Find where the given text appears and provide that cell's center as [X, Y] coordinate. 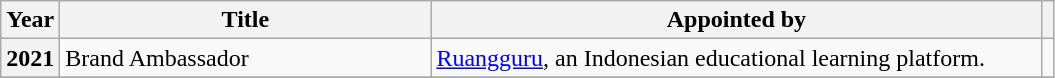
Year [30, 20]
Ruangguru, an Indonesian educational learning platform. [736, 58]
Appointed by [736, 20]
Brand Ambassador [246, 58]
2021 [30, 58]
Title [246, 20]
